Return [x, y] of the center of cell containing provided text 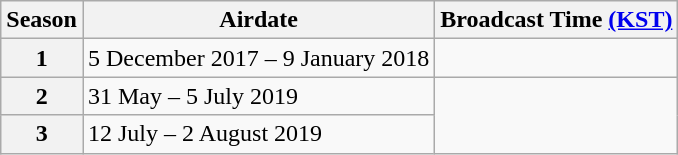
2 [42, 96]
1 [42, 58]
Season [42, 20]
31 May – 5 July 2019 [258, 96]
3 [42, 134]
12 July – 2 August 2019 [258, 134]
Airdate [258, 20]
5 December 2017 – 9 January 2018 [258, 58]
Broadcast Time (KST) [556, 20]
